Locate the cell with the specified text and output its (X, Y) center coordinate. 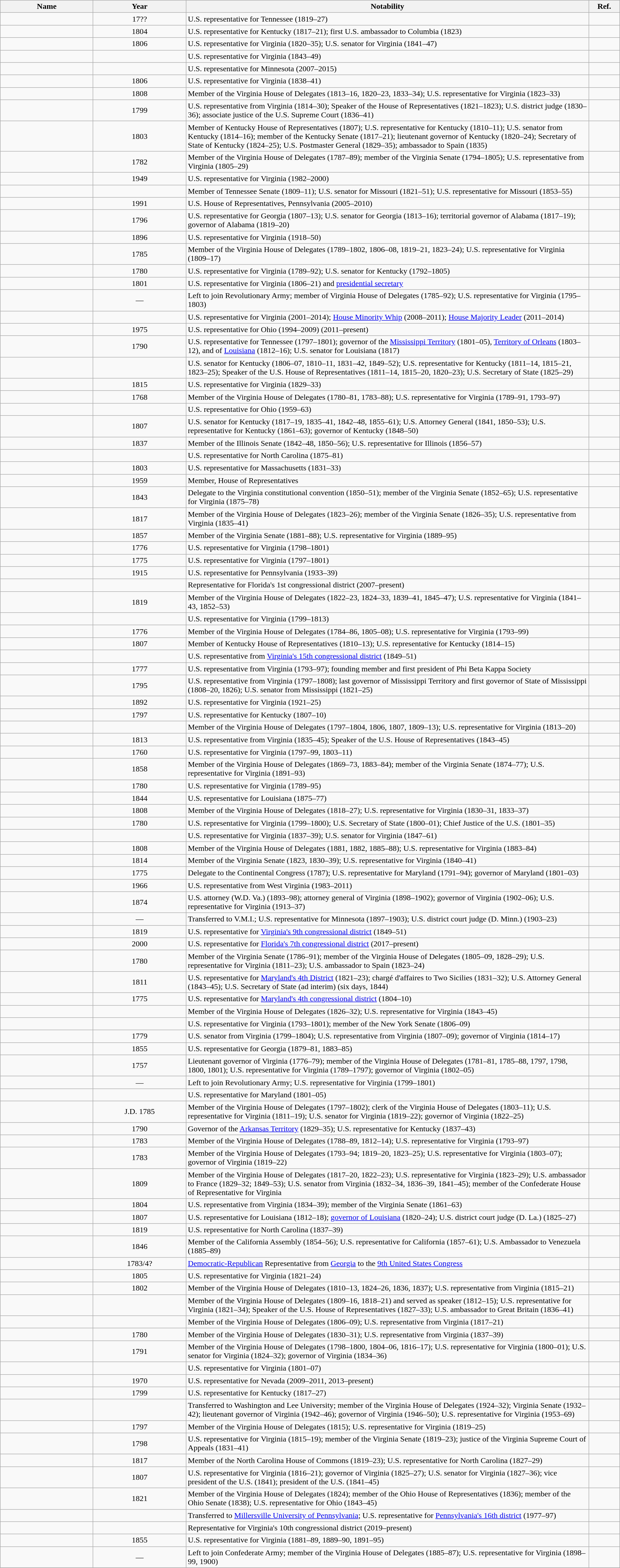
U.S. representative for Louisiana (1875–77) (387, 798)
U.S. representative for Virginia (1797–99, 1803–11) (387, 752)
U.S. representative for Virginia (1789–92); U.S. senator for Kentucky (1792–1805) (387, 271)
1796 (140, 220)
U.S. representative for Virginia (1789–95) (387, 786)
U.S. representative for North Carolina (1837–39) (387, 1230)
U.S. representative for Virginia (1838–41) (387, 81)
U.S. representative for Virginia (1921–25) (387, 702)
U.S. representative for Virginia (1837–39); U.S. senator for Virginia (1847–61) (387, 835)
Member of the California Assembly (1854–56); U.S. representative for California (1857–61); U.S. Ambassador to Venezuela (1885–89) (387, 1247)
1782 (140, 161)
Member of the Virginia House of Delegates (1822–23, 1824–33, 1839–41, 1845–47); U.S. representative for Virginia (1841–43, 1852–53) (387, 602)
1959 (140, 481)
1814 (140, 860)
U.S. representative for Ohio (1959–63) (387, 409)
1801 (140, 283)
U.S. representative for Kentucky (1807–10) (387, 715)
1811 (140, 982)
1837 (140, 443)
U.S. representative for Virginia (1797–1801) (387, 560)
Delegate to the Virginia constitutional convention (1850–51); member of the Virginia Senate (1852–65); U.S. representative for Virginia (1875–78) (387, 497)
U.S. representative for Tennessee (1819–27) (387, 19)
1857 (140, 535)
1991 (140, 204)
1846 (140, 1247)
1757 (140, 1066)
Member of the North Carolina House of Commons (1819–23); U.S. representative for North Carolina (1827–29) (387, 1460)
U.S. House of Representatives, Pennsylvania (2005–2010) (387, 204)
1966 (140, 885)
1815 (140, 384)
U.S. representative for Nevada (2009–2011, 2013–present) (387, 1380)
U.S. representative for Virginia (2001–2014); House Minority Whip (2008–2011); House Majority Leader (2011–2014) (387, 317)
Year (140, 7)
U.S. representative for Virginia (1815–19); member of the Virginia Senate (1819–23); justice of the Virginia Supreme Court of Appeals (1831–41) (387, 1443)
Ref. (604, 7)
Representative for Virginia's 10th congressional district (2019–present) (387, 1528)
U.S. representative for Ohio (1994–2009) (2011–present) (387, 329)
U.S. representative for Virginia (1881–89, 1889–90, 1891–95) (387, 1540)
U.S. representative for Virginia (1821–24) (387, 1276)
1798 (140, 1443)
U.S. representative for Virginia (1829–33) (387, 384)
Member of the Virginia House of Delegates (1815); U.S. representative for Virginia (1819–25) (387, 1427)
1783/4? (140, 1263)
1785 (140, 254)
U.S. representative for Virginia (1799–1800); U.S. Secretary of State (1800–01); Chief Justice of the U.S. (1801–35) (387, 823)
U.S. representative for Pennsylvania (1933–39) (387, 573)
Member of the Virginia House of Delegates (1881, 1882, 1885–88); U.S. representative for Virginia (1883–84) (387, 848)
U.S. representative for Virginia (1843–49) (387, 56)
Member of the Virginia House of Delegates (1784–86, 1805–08); U.S. representative for Virginia (1793–99) (387, 631)
Member, House of Representatives (387, 481)
Transferred to Millersville University of Pennsylvania; U.S. representative for Pennsylvania's 16th district (1977–97) (387, 1515)
Member of the Virginia House of Delegates (1789–1802, 1806–08, 1819–21, 1823–24); U.S. representative for Virginia (1809–17) (387, 254)
Left to join Revolutionary Army; member of Virginia House of Delegates (1785–92); U.S. representative for Virginia (1795–1803) (387, 300)
1858 (140, 769)
Member of the Virginia Senate (1881–88); U.S. representative for Virginia (1889–95) (387, 535)
1809 (140, 1184)
1760 (140, 752)
Name (47, 7)
1813 (140, 740)
U.S. representative for Kentucky (1817–21); first U.S. ambassador to Columbia (1823) (387, 31)
Member of the Virginia House of Delegates (1823–26); member of the Virginia Senate (1826–35); U.S. representative from Virginia (1835–41) (387, 518)
1844 (140, 798)
U.S. representative for Virginia (1982–2000) (387, 178)
U.S. representative for Georgia (1879–81, 1883–85) (387, 1049)
Member of the Virginia House of Delegates (1788–89, 1812–14); U.S. representative for Virginia (1793–97) (387, 1141)
Left to join Confederate Army; member of the Virginia House of Delegates (1885–87); U.S. representative for Virginia (1898–99, 1900) (387, 1557)
Governor of the Arkansas Territory (1829–35); U.S. representative for Kentucky (1837–43) (387, 1129)
U.S. representative for Virginia (1806–21) and presidential secretary (387, 283)
1791 (140, 1351)
1802 (140, 1288)
1768 (140, 397)
Member of the Virginia House of Delegates (1793–94; 1819–20, 1823–25); U.S. representative for Virginia (1803–07); governor of Virginia (1819–22) (387, 1158)
1896 (140, 237)
Transferred to V.M.I.; U.S. representative for Minnesota (1897–1903); U.S. district court judge (D. Minn.) (1903–23) (387, 919)
Democratic-Republican Representative from Georgia to the 9th United States Congress (387, 1263)
Member of the Virginia House of Delegates (1826–32); U.S. representative for Virginia (1843–45) (387, 1011)
U.S. representative for Virginia (1798–1801) (387, 548)
U.S. representative for Virginia (1820–35); U.S. senator for Virginia (1841–47) (387, 44)
Delegate to the Continental Congress (1787); U.S. representative for Maryland (1791–94); governor of Maryland (1801–03) (387, 873)
Member of Tennessee Senate (1809–11); U.S. senator for Missouri (1821–51); U.S. representative for Missouri (1853–55) (387, 191)
1795 (140, 686)
U.S. representative from Virginia (1834–39); member of the Virginia Senate (1861–63) (387, 1205)
Representative for Florida's 1st congressional district (2007–present) (387, 585)
U.S. representative for Massachusetts (1831–33) (387, 468)
Member of the Virginia House of Delegates (1810–13, 1824–26, 1836, 1837); U.S. representative from Virginia (1815–21) (387, 1288)
1970 (140, 1380)
U.S. representative for Virginia (1918–50) (387, 237)
2000 (140, 944)
Member of the Virginia House of Delegates (1869–73, 1883–84); member of the Virginia Senate (1874–77); U.S. representative for Virginia (1891–93) (387, 769)
Member of the Virginia House of Delegates (1787–89); member of the Virginia Senate (1794–1805); U.S. representative from Virginia (1805–29) (387, 161)
1843 (140, 497)
1949 (140, 178)
Member of the Virginia House of Delegates (1797–1804, 1806, 1807, 1809–13); U.S. representative for Virginia (1813–20) (387, 727)
U.S. representative from Virginia's 15th congressional district (1849–51) (387, 656)
U.S. representative from Virginia (1793–97); founding member and first president of Phi Beta Kappa Society (387, 668)
1874 (140, 902)
U.S. representative from Virginia (1835–45); Speaker of the U.S. House of Representatives (1843–45) (387, 740)
J.D. 1785 (140, 1111)
1892 (140, 702)
1915 (140, 573)
U.S. representative for Virginia (1793–1801); member of the New York Senate (1806–09) (387, 1024)
U.S. representative for Virginia's 9th congressional district (1849–51) (387, 932)
Member of the Virginia House of Delegates (1830–31); U.S. representative from Virginia (1837–39) (387, 1334)
1777 (140, 668)
Member of the Virginia House of Delegates (1818–27); U.S. representative for Virginia (1830–31, 1833–37) (387, 811)
Member of Kentucky House of Representatives (1810–13); U.S. representative for Kentucky (1814–15) (387, 644)
Member of the Virginia House of Delegates (1806–09); U.S. representative from Virginia (1817–21) (387, 1322)
U.S. senator from Virginia (1799–1804); U.S. representative from Virginia (1807–09); governor of Virginia (1814–17) (387, 1036)
U.S. representative for Maryland (1801–05) (387, 1095)
Left to join Revolutionary Army; U.S. representative for Virginia (1799–1801) (387, 1082)
Member of the Illinois Senate (1842–48, 1850–56); U.S. representative for Illinois (1856–57) (387, 443)
U.S. representative for Minnesota (2007–2015) (387, 69)
Member of the Virginia Senate (1823, 1830–39); U.S. representative for Virginia (1840–41) (387, 860)
U.S. representative for Louisiana (1812–18); governor of Louisiana (1820–24); U.S. district court judge (D. La.) (1825–27) (387, 1217)
U.S. representative for Maryland's 4th congressional district (1804–10) (387, 999)
U.S. representative for North Carolina (1875–81) (387, 456)
1821 (140, 1498)
U.S. representative for Virginia (1799–1813) (387, 619)
U.S. representative for Florida's 7th congressional district (2017–present) (387, 944)
Notability (387, 7)
U.S. representative for Kentucky (1817–27) (387, 1393)
17?? (140, 19)
1975 (140, 329)
U.S. representative from West Virginia (1983–2011) (387, 885)
Member of the Virginia House of Delegates (1780–81, 1783–88); U.S. representative for Virginia (1789–91, 1793–97) (387, 397)
1779 (140, 1036)
1805 (140, 1276)
U.S. representative for Virginia (1801–07) (387, 1368)
Member of the Virginia House of Delegates (1813–16, 1820–23, 1833–34); U.S. representative for Virginia (1823–33) (387, 93)
